Locate the cell with the specified text and output its [X, Y] center coordinate. 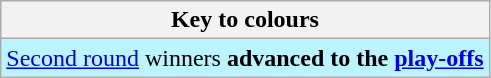
Second round winners advanced to the play-offs [245, 58]
Key to colours [245, 20]
